Capture the cell that displays the provided text and extract its [x, y] central coordinate. 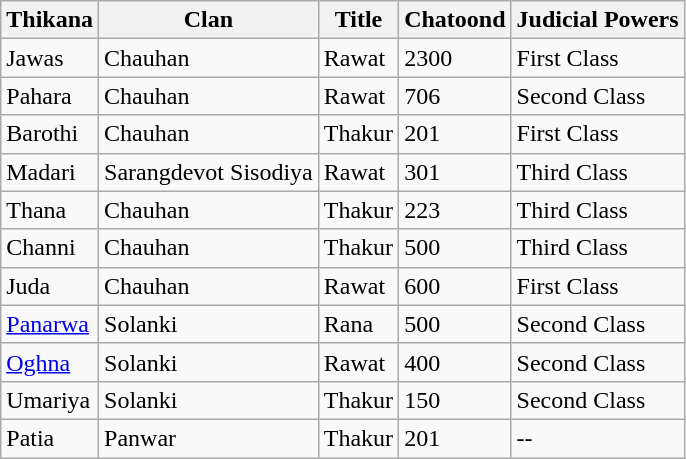
Patia [50, 438]
Barothi [50, 134]
Sarangdevot Sisodiya [209, 172]
Thana [50, 210]
-- [598, 438]
Madari [50, 172]
Rana [358, 324]
Jawas [50, 58]
Umariya [50, 400]
600 [455, 286]
Clan [209, 20]
301 [455, 172]
400 [455, 362]
2300 [455, 58]
Oghna [50, 362]
Judicial Powers [598, 20]
Chatoond [455, 20]
Juda [50, 286]
Title [358, 20]
706 [455, 96]
Panarwa [50, 324]
150 [455, 400]
Thikana [50, 20]
Pahara [50, 96]
Panwar [209, 438]
Channi [50, 248]
223 [455, 210]
